Scan for the cell matching the given text and deliver its [x, y] coordinate at center. 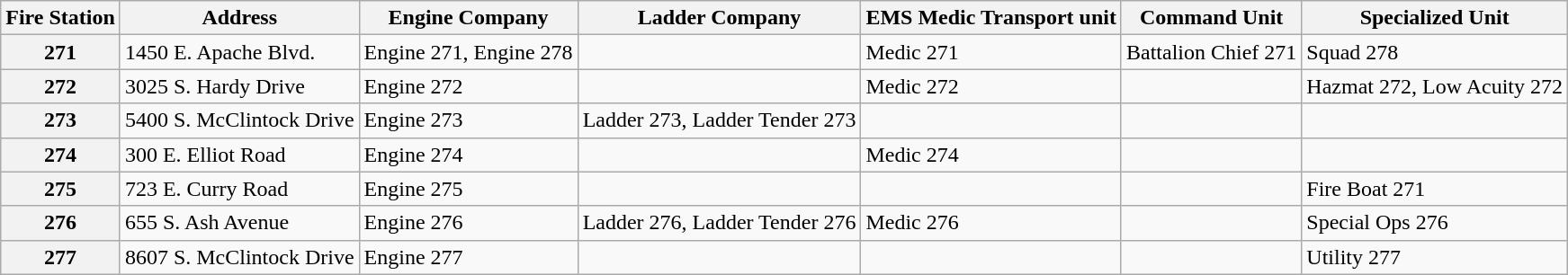
Squad 278 [1435, 52]
Special Ops 276 [1435, 223]
Medic 272 [991, 86]
1450 E. Apache Blvd. [239, 52]
3025 S. Hardy Drive [239, 86]
Battalion Chief 271 [1211, 52]
272 [61, 86]
Medic 276 [991, 223]
Ladder 276, Ladder Tender 276 [720, 223]
8607 S. McClintock Drive [239, 257]
Fire Station [61, 18]
Hazmat 272, Low Acuity 272 [1435, 86]
Medic 271 [991, 52]
723 E. Curry Road [239, 189]
Engine 271, Engine 278 [468, 52]
300 E. Elliot Road [239, 155]
Engine 273 [468, 120]
655 S. Ash Avenue [239, 223]
Ladder 273, Ladder Tender 273 [720, 120]
EMS Medic Transport unit [991, 18]
Ladder Company [720, 18]
274 [61, 155]
Engine 275 [468, 189]
Engine Company [468, 18]
Engine 274 [468, 155]
273 [61, 120]
275 [61, 189]
271 [61, 52]
5400 S. McClintock Drive [239, 120]
277 [61, 257]
Engine 272 [468, 86]
Address [239, 18]
Command Unit [1211, 18]
Medic 274 [991, 155]
Fire Boat 271 [1435, 189]
276 [61, 223]
Specialized Unit [1435, 18]
Utility 277 [1435, 257]
Engine 276 [468, 223]
Engine 277 [468, 257]
